Scan for the cell matching the given text and deliver its [x, y] coordinate at center. 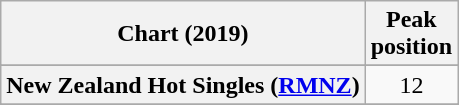
12 [411, 85]
Peakposition [411, 34]
Chart (2019) [183, 34]
New Zealand Hot Singles (RMNZ) [183, 85]
